Detect which cell encompasses the target text, then output its [X, Y] center coordinate. 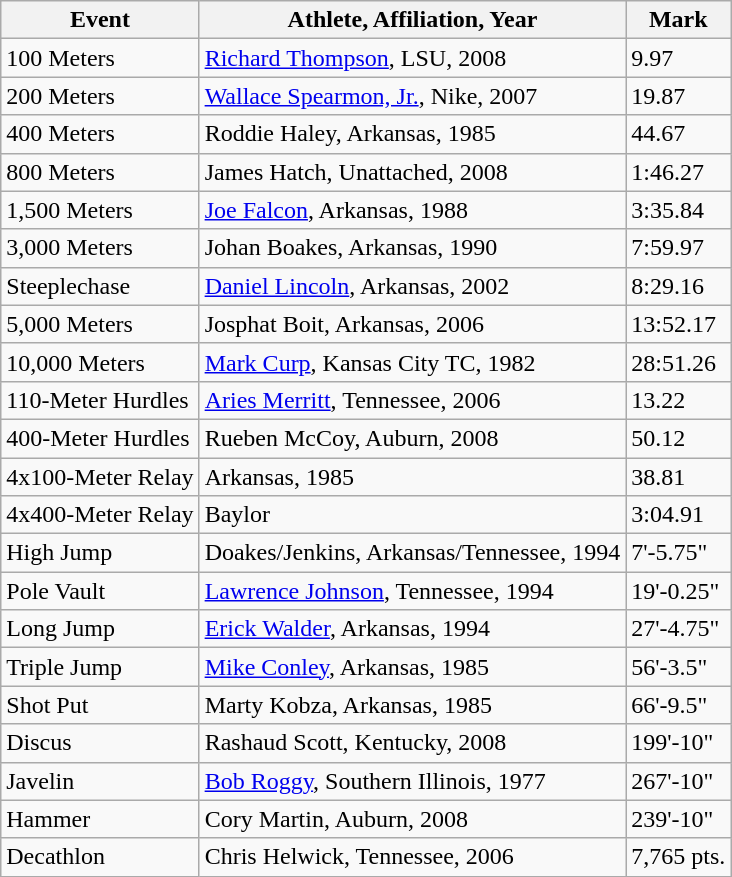
Johan Boakes, Arkansas, 1990 [412, 248]
Mark [678, 20]
Roddie Haley, Arkansas, 1985 [412, 134]
4x400-Meter Relay [100, 515]
13:52.17 [678, 324]
Rueben McCoy, Auburn, 2008 [412, 438]
19'-0.25" [678, 591]
100 Meters [100, 58]
Josphat Boit, Arkansas, 2006 [412, 324]
Decathlon [100, 857]
Steeplechase [100, 286]
3:35.84 [678, 210]
Shot Put [100, 705]
7:59.97 [678, 248]
Event [100, 20]
400-Meter Hurdles [100, 438]
66'-9.5" [678, 705]
Rashaud Scott, Kentucky, 2008 [412, 743]
400 Meters [100, 134]
Mike Conley, Arkansas, 1985 [412, 667]
Doakes/Jenkins, Arkansas/Tennessee, 1994 [412, 553]
7'-5.75" [678, 553]
800 Meters [100, 172]
9.97 [678, 58]
Daniel Lincoln, Arkansas, 2002 [412, 286]
239'-10" [678, 819]
Joe Falcon, Arkansas, 1988 [412, 210]
199'-10" [678, 743]
267'-10" [678, 781]
5,000 Meters [100, 324]
Mark Curp, Kansas City TC, 1982 [412, 362]
50.12 [678, 438]
13.22 [678, 400]
200 Meters [100, 96]
Bob Roggy, Southern Illinois, 1977 [412, 781]
Triple Jump [100, 667]
44.67 [678, 134]
Lawrence Johnson, Tennessee, 1994 [412, 591]
Richard Thompson, LSU, 2008 [412, 58]
8:29.16 [678, 286]
Baylor [412, 515]
Aries Merritt, Tennessee, 2006 [412, 400]
James Hatch, Unattached, 2008 [412, 172]
Long Jump [100, 629]
38.81 [678, 477]
3:04.91 [678, 515]
Athlete, Affiliation, Year [412, 20]
3,000 Meters [100, 248]
4x100-Meter Relay [100, 477]
Marty Kobza, Arkansas, 1985 [412, 705]
28:51.26 [678, 362]
Pole Vault [100, 591]
7,765 pts. [678, 857]
27'-4.75" [678, 629]
110-Meter Hurdles [100, 400]
1,500 Meters [100, 210]
Erick Walder, Arkansas, 1994 [412, 629]
19.87 [678, 96]
Chris Helwick, Tennessee, 2006 [412, 857]
10,000 Meters [100, 362]
Cory Martin, Auburn, 2008 [412, 819]
Javelin [100, 781]
High Jump [100, 553]
1:46.27 [678, 172]
56'-3.5" [678, 667]
Discus [100, 743]
Arkansas, 1985 [412, 477]
Hammer [100, 819]
Wallace Spearmon, Jr., Nike, 2007 [412, 96]
